Find where the given text appears and provide that cell's center as [x, y] coordinate. 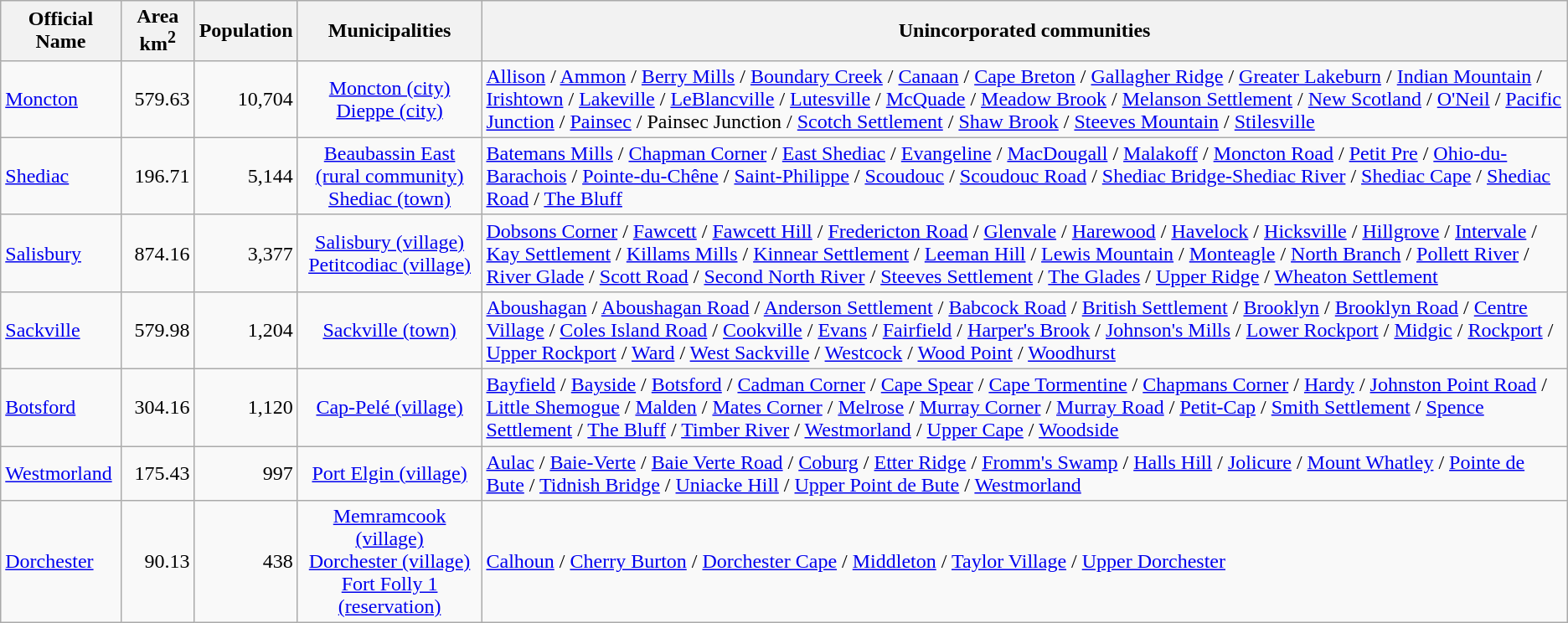
1,204 [246, 330]
Shediac [61, 176]
Dorchester [61, 562]
Beaubassin East (rural community)Shediac (town) [389, 176]
579.63 [157, 99]
997 [246, 474]
Unincorporated communities [1024, 31]
Municipalities [389, 31]
Cap-Pelé (village) [389, 408]
5,144 [246, 176]
Westmorland [61, 474]
175.43 [157, 474]
1,120 [246, 408]
579.98 [157, 330]
90.13 [157, 562]
196.71 [157, 176]
438 [246, 562]
304.16 [157, 408]
Population [246, 31]
874.16 [157, 253]
Botsford [61, 408]
Official Name [61, 31]
Memramcook (village)Dorchester (village)Fort Folly 1 (reservation) [389, 562]
Sackville [61, 330]
Area km2 [157, 31]
Calhoun / Cherry Burton / Dorchester Cape / Middleton / Taylor Village / Upper Dorchester [1024, 562]
Moncton (city)Dieppe (city) [389, 99]
Sackville (town) [389, 330]
Port Elgin (village) [389, 474]
Salisbury [61, 253]
10,704 [246, 99]
Salisbury (village)Petitcodiac (village) [389, 253]
Moncton [61, 99]
3,377 [246, 253]
